Output the (x, y) coordinate of the center of the cell containing the given text.  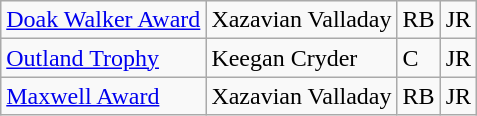
Doak Walker Award (104, 20)
C (418, 58)
Outland Trophy (104, 58)
Keegan Cryder (302, 58)
Maxwell Award (104, 96)
